Extract the [X, Y] coordinate from the center of the cell holding the provided text.  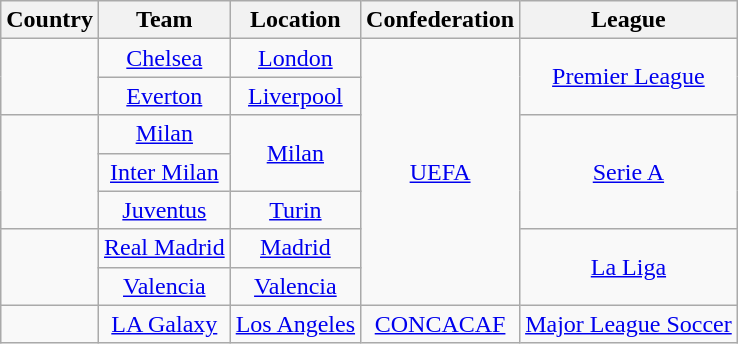
Liverpool [295, 96]
Madrid [295, 248]
Serie A [629, 172]
London [295, 58]
Turin [295, 210]
La Liga [629, 267]
Real Madrid [164, 248]
UEFA [440, 172]
Team [164, 20]
Confederation [440, 20]
CONCACAF [440, 324]
League [629, 20]
LA Galaxy [164, 324]
Major League Soccer [629, 324]
Premier League [629, 77]
Juventus [164, 210]
Country [50, 20]
Los Angeles [295, 324]
Everton [164, 96]
Inter Milan [164, 172]
Location [295, 20]
Chelsea [164, 58]
